Return the (x, y) coordinate for the center point of the cell that contains the specified text.  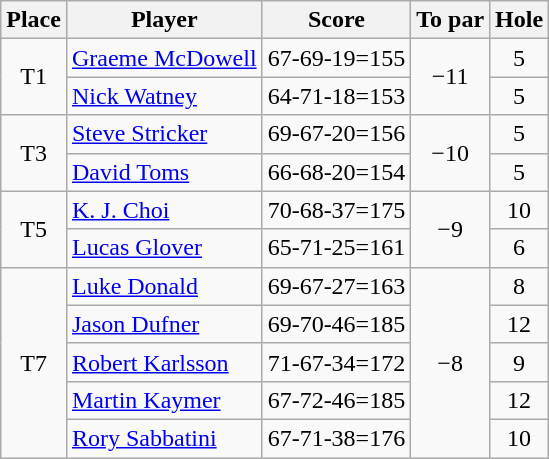
−11 (450, 77)
66-68-20=154 (336, 172)
69-67-20=156 (336, 134)
67-69-19=155 (336, 58)
8 (520, 286)
Robert Karlsson (164, 362)
Hole (520, 20)
Graeme McDowell (164, 58)
6 (520, 248)
Rory Sabbatini (164, 438)
67-72-46=185 (336, 400)
To par (450, 20)
T3 (34, 153)
−8 (450, 362)
Player (164, 20)
T7 (34, 362)
K. J. Choi (164, 210)
71-67-34=172 (336, 362)
70-68-37=175 (336, 210)
T5 (34, 229)
T1 (34, 77)
9 (520, 362)
Place (34, 20)
69-67-27=163 (336, 286)
Martin Kaymer (164, 400)
64-71-18=153 (336, 96)
Score (336, 20)
David Toms (164, 172)
67-71-38=176 (336, 438)
Steve Stricker (164, 134)
69-70-46=185 (336, 324)
Jason Dufner (164, 324)
Luke Donald (164, 286)
65-71-25=161 (336, 248)
−9 (450, 229)
Lucas Glover (164, 248)
Nick Watney (164, 96)
−10 (450, 153)
